For the text-containing cell, return its midpoint in (X, Y) coordinate format. 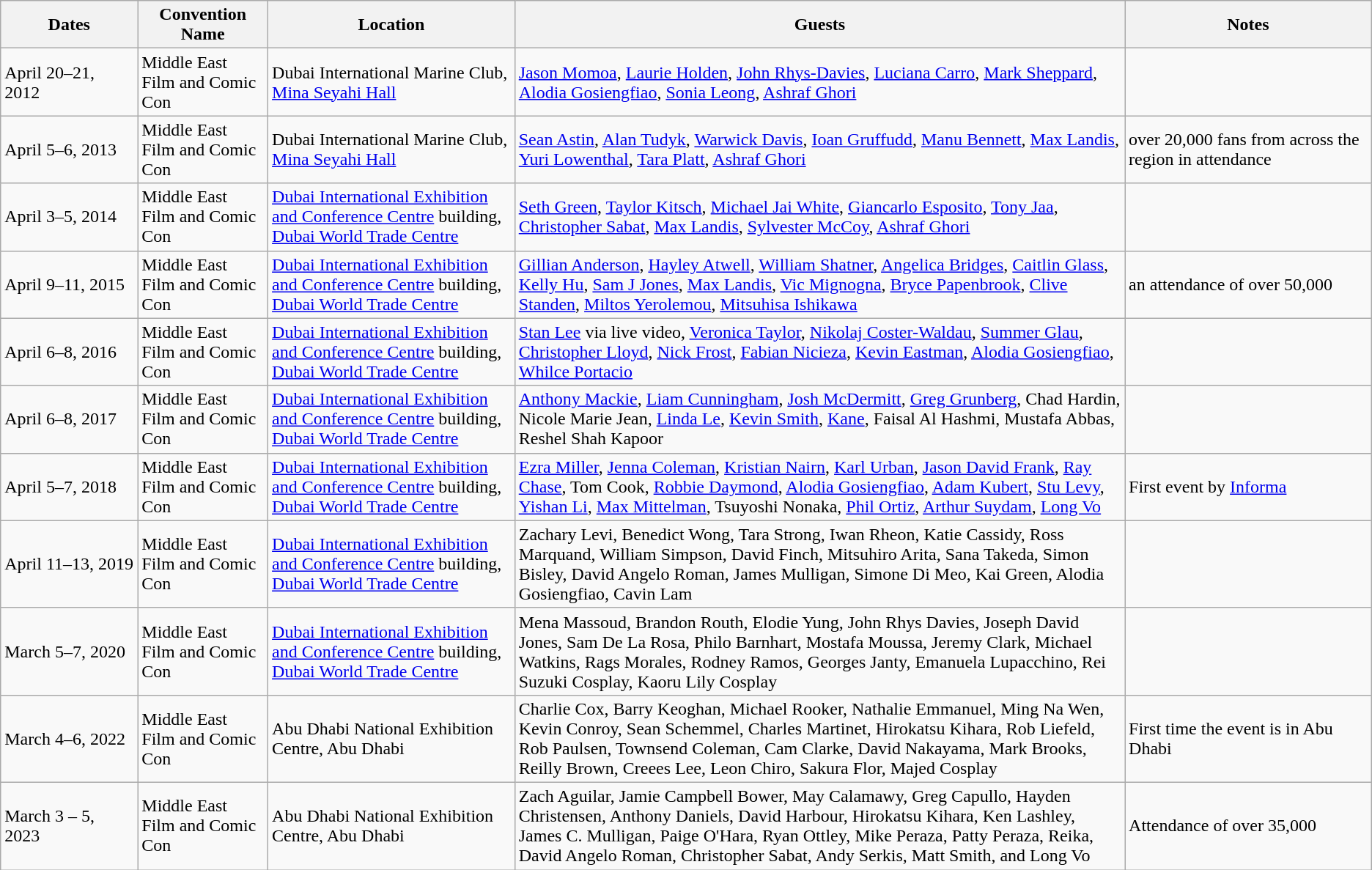
Sean Astin, Alan Tudyk, Warwick Davis, Ioan Gruffudd, Manu Bennett, Max Landis, Yuri Lowenthal, Tara Platt, Ashraf Ghori (819, 150)
Location (391, 25)
March 4–6, 2022 (69, 739)
Convention Name (203, 25)
Notes (1249, 25)
First event by Informa (1249, 487)
Seth Green, Taylor Kitsch, Michael Jai White, Giancarlo Esposito, Tony Jaa, Christopher Sabat, Max Landis, Sylvester McCoy, Ashraf Ghori (819, 217)
March 3 – 5, 2023 (69, 825)
March 5–7, 2020 (69, 651)
Attendance of over 35,000 (1249, 825)
April 5–6, 2013 (69, 150)
First time the event is in Abu Dhabi (1249, 739)
over 20,000 fans from across the region in attendance (1249, 150)
April 6–8, 2016 (69, 352)
Guests (819, 25)
April 11–13, 2019 (69, 564)
April 20–21, 2012 (69, 82)
April 9–11, 2015 (69, 284)
April 5–7, 2018 (69, 487)
an attendance of over 50,000 (1249, 284)
Jason Momoa, Laurie Holden, John Rhys-Davies, Luciana Carro, Mark Sheppard, Alodia Gosiengfiao, Sonia Leong, Ashraf Ghori (819, 82)
Dates (69, 25)
April 6–8, 2017 (69, 419)
April 3–5, 2014 (69, 217)
